For the text-containing cell, return its midpoint in [x, y] coordinate format. 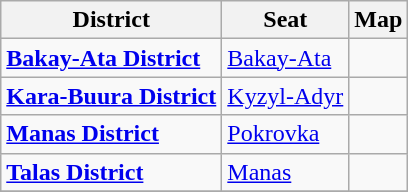
Pokrovka [286, 134]
Bakay-Ata [286, 58]
Seat [286, 20]
Map [378, 20]
Talas District [112, 172]
Manas [286, 172]
Bakay-Ata District [112, 58]
Manas District [112, 134]
Kara-Buura District [112, 96]
District [112, 20]
Kyzyl-Adyr [286, 96]
